Detect which cell encompasses the target text, then output its (x, y) center coordinate. 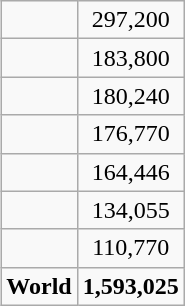
World (39, 286)
180,240 (130, 96)
110,770 (130, 248)
164,446 (130, 172)
176,770 (130, 134)
134,055 (130, 210)
183,800 (130, 58)
297,200 (130, 20)
1,593,025 (130, 286)
